Determine the [X, Y] coordinate at the center of the cell enclosing the given text.  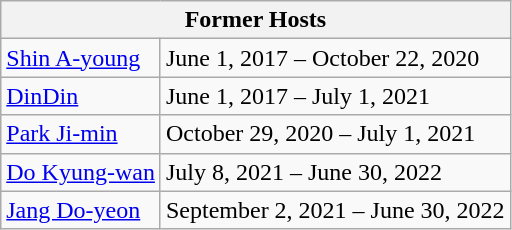
June 1, 2017 – October 22, 2020 [335, 58]
Do Kyung-wan [81, 172]
September 2, 2021 – June 30, 2022 [335, 210]
Shin A-young [81, 58]
Jang Do-yeon [81, 210]
Park Ji-min [81, 134]
October 29, 2020 – July 1, 2021 [335, 134]
DinDin [81, 96]
July 8, 2021 – June 30, 2022 [335, 172]
June 1, 2017 – July 1, 2021 [335, 96]
Former Hosts [256, 20]
